Detect which cell encompasses the target text, then output its [X, Y] center coordinate. 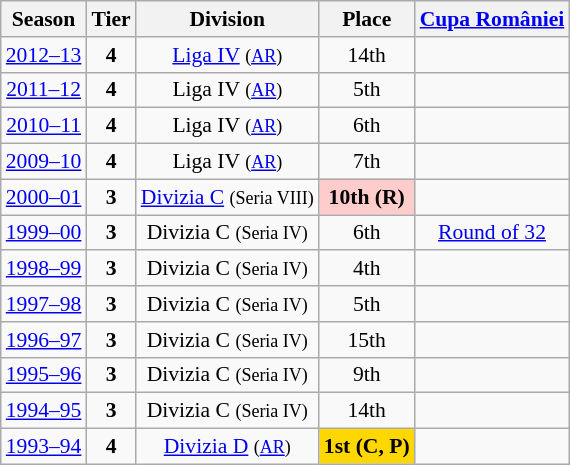
15th [367, 340]
1st (C, P) [367, 447]
1996–97 [44, 340]
2009–10 [44, 162]
1993–94 [44, 447]
1999–00 [44, 233]
Cupa României [492, 19]
Season [44, 19]
2011–12 [44, 90]
7th [367, 162]
1994–95 [44, 411]
4th [367, 269]
Division [228, 19]
1997–98 [44, 304]
10th (R) [367, 197]
Round of 32 [492, 233]
Tier [110, 19]
Place [367, 19]
Divizia D (AR) [228, 447]
9th [367, 375]
2000–01 [44, 197]
1998–99 [44, 269]
2010–11 [44, 126]
1995–96 [44, 375]
2012–13 [44, 55]
Divizia C (Seria VIII) [228, 197]
